Capture the cell that displays the provided text and extract its [x, y] central coordinate. 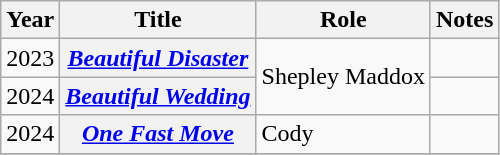
Role [343, 20]
Beautiful Wedding [158, 96]
One Fast Move [158, 134]
2023 [30, 58]
Year [30, 20]
Beautiful Disaster [158, 58]
Notes [464, 20]
Shepley Maddox [343, 77]
Cody [343, 134]
Title [158, 20]
